Search for the cell housing the specified text and yield its [x, y] center coordinate. 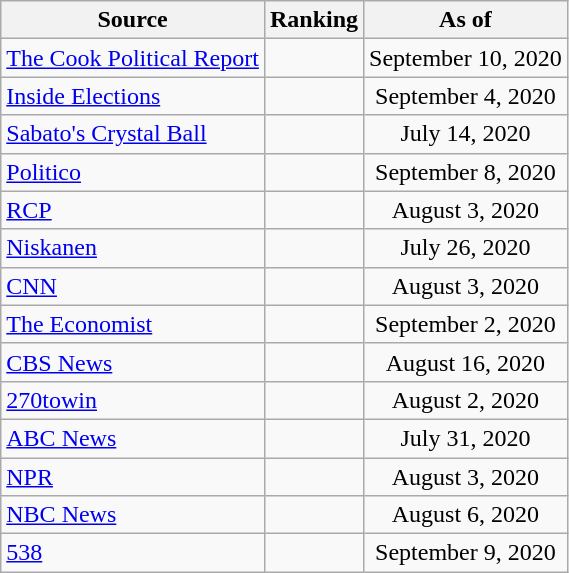
As of [466, 20]
Sabato's Crystal Ball [133, 134]
Politico [133, 172]
September 8, 2020 [466, 172]
Niskanen [133, 248]
August 6, 2020 [466, 515]
Source [133, 20]
RCP [133, 210]
August 2, 2020 [466, 400]
September 10, 2020 [466, 58]
CNN [133, 286]
NBC News [133, 515]
Inside Elections [133, 96]
Ranking [314, 20]
July 26, 2020 [466, 248]
NPR [133, 477]
CBS News [133, 362]
July 14, 2020 [466, 134]
July 31, 2020 [466, 438]
270towin [133, 400]
September 2, 2020 [466, 324]
September 9, 2020 [466, 553]
ABC News [133, 438]
The Cook Political Report [133, 58]
538 [133, 553]
The Economist [133, 324]
August 16, 2020 [466, 362]
September 4, 2020 [466, 96]
